Pinpoint the cell where the given text exists, returning its (x, y) midpoint coordinate. 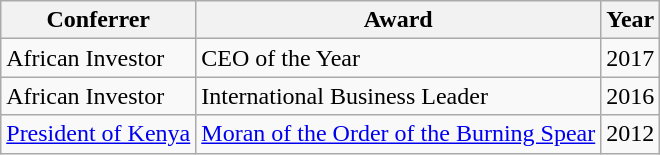
International Business Leader (398, 96)
President of Kenya (98, 134)
2017 (630, 58)
2012 (630, 134)
Moran of the Order of the Burning Spear (398, 134)
Year (630, 20)
2016 (630, 96)
Conferrer (98, 20)
CEO of the Year (398, 58)
Award (398, 20)
